Pinpoint the cell where the given text exists, returning its (x, y) midpoint coordinate. 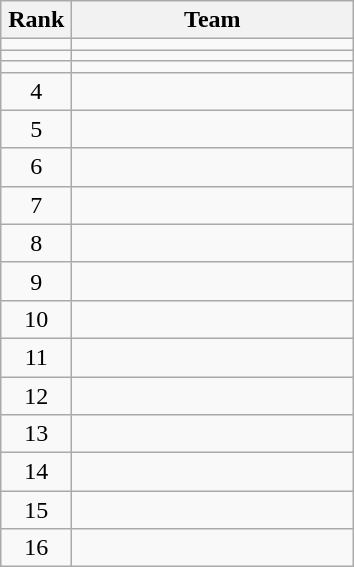
5 (36, 129)
15 (36, 510)
6 (36, 167)
16 (36, 548)
10 (36, 319)
9 (36, 281)
14 (36, 472)
12 (36, 395)
Rank (36, 20)
4 (36, 91)
8 (36, 243)
7 (36, 205)
Team (212, 20)
11 (36, 357)
13 (36, 434)
